Capture the cell that displays the provided text and extract its [x, y] central coordinate. 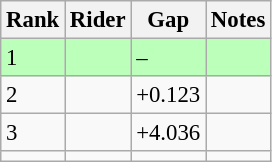
+0.123 [168, 95]
Rider [98, 20]
Notes [238, 20]
Gap [168, 20]
– [168, 58]
3 [33, 133]
+4.036 [168, 133]
2 [33, 95]
1 [33, 58]
Rank [33, 20]
